Return (X, Y) of the center of cell containing provided text 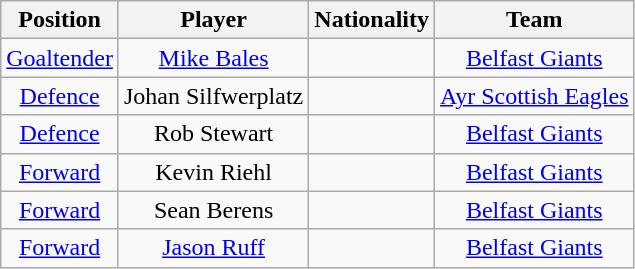
Position (60, 20)
Goaltender (60, 58)
Sean Berens (213, 210)
Mike Bales (213, 58)
Kevin Riehl (213, 172)
Jason Ruff (213, 248)
Nationality (372, 20)
Team (535, 20)
Johan Silfwerplatz (213, 96)
Rob Stewart (213, 134)
Player (213, 20)
Ayr Scottish Eagles (535, 96)
